From the cell containing the given text, extract its center point as [x, y] coordinate. 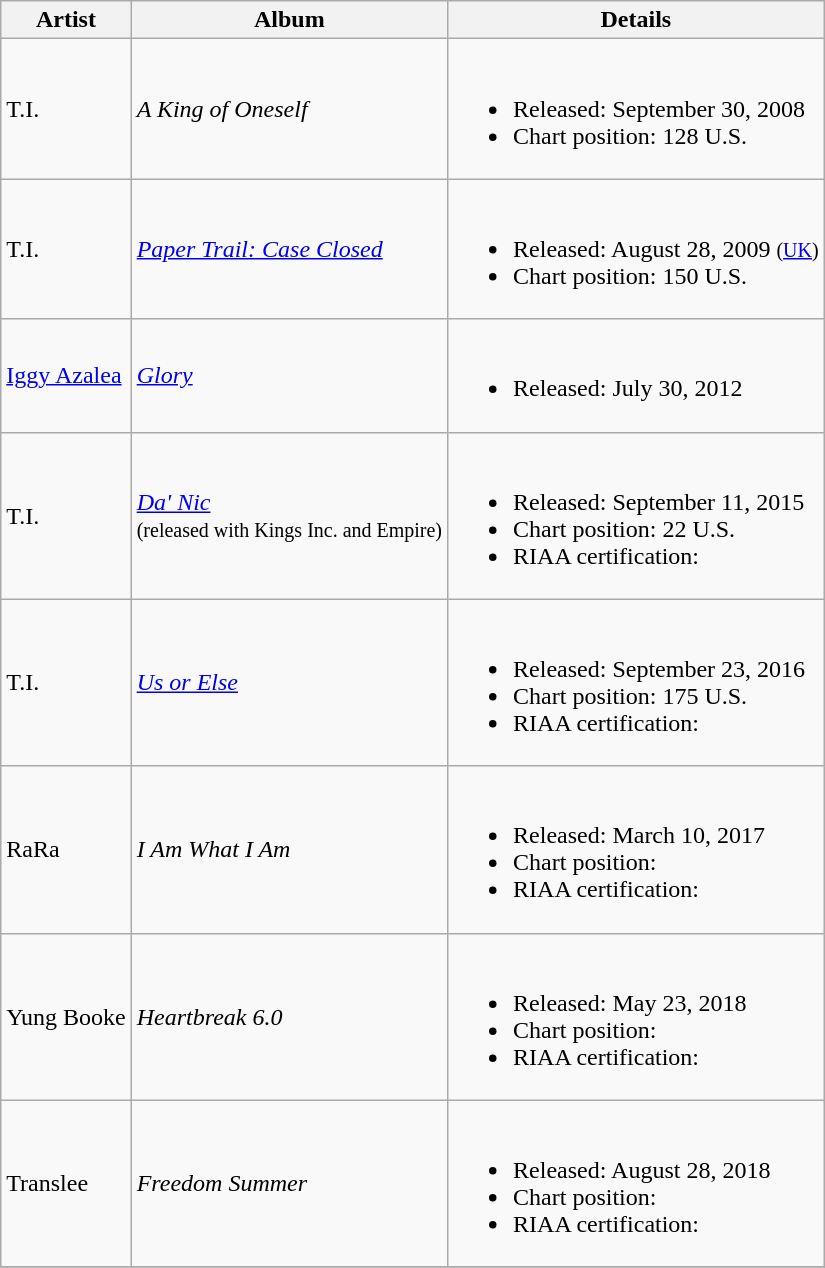
Heartbreak 6.0 [289, 1016]
Glory [289, 376]
Released: March 10, 2017Chart position:RIAA certification: [636, 850]
Translee [66, 1184]
A King of Oneself [289, 109]
Freedom Summer [289, 1184]
Album [289, 20]
Released: September 11, 2015Chart position: 22 U.S.RIAA certification: [636, 516]
Details [636, 20]
RaRa [66, 850]
Released: August 28, 2009 (UK)Chart position: 150 U.S. [636, 249]
I Am What I Am [289, 850]
Us or Else [289, 682]
Released: September 23, 2016Chart position: 175 U.S.RIAA certification: [636, 682]
Paper Trail: Case Closed [289, 249]
Released: May 23, 2018Chart position:RIAA certification: [636, 1016]
Artist [66, 20]
Yung Booke [66, 1016]
Iggy Azalea [66, 376]
Released: September 30, 2008Chart position: 128 U.S. [636, 109]
Da' Nic(released with Kings Inc. and Empire) [289, 516]
Released: August 28, 2018Chart position:RIAA certification: [636, 1184]
Released: July 30, 2012 [636, 376]
